Return [x, y] of the center of cell containing provided text 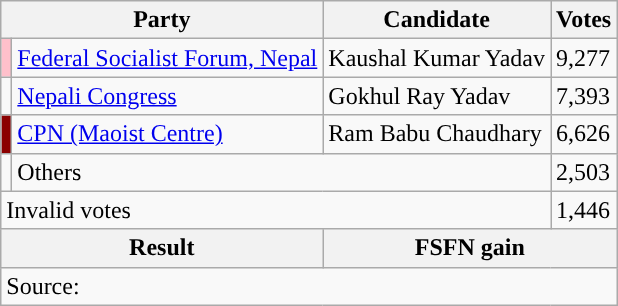
9,277 [584, 58]
Gokhul Ray Yadav [437, 96]
FSFN gain [470, 248]
Source: [309, 286]
Result [162, 248]
6,626 [584, 134]
Party [162, 20]
Federal Socialist Forum, Nepal [168, 58]
1,446 [584, 210]
CPN (Maoist Centre) [168, 134]
Ram Babu Chaudhary [437, 134]
Nepali Congress [168, 96]
7,393 [584, 96]
Kaushal Kumar Yadav [437, 58]
Others [282, 172]
Invalid votes [276, 210]
Votes [584, 20]
2,503 [584, 172]
Candidate [437, 20]
